Locate the cell with the specified text and output its [X, Y] center coordinate. 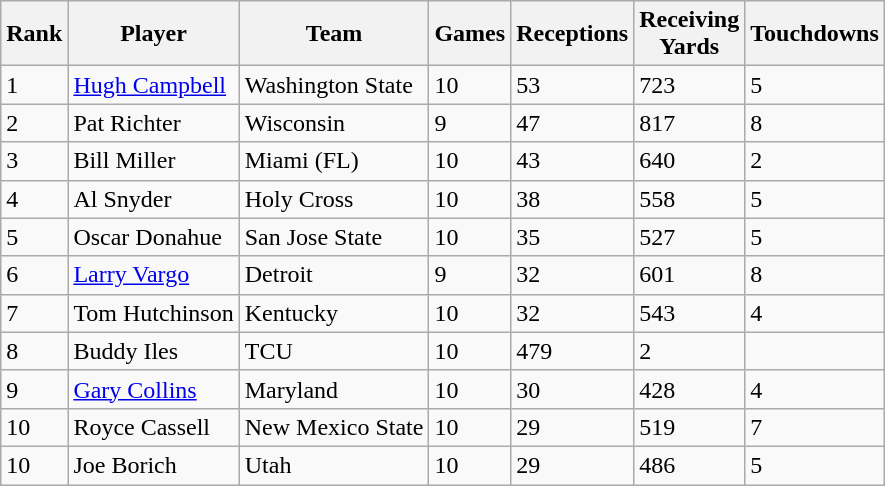
47 [572, 123]
640 [690, 161]
Larry Vargo [154, 275]
Royce Cassell [154, 427]
3 [34, 161]
Wisconsin [334, 123]
527 [690, 237]
ReceivingYards [690, 34]
Rank [34, 34]
Utah [334, 465]
Touchdowns [815, 34]
35 [572, 237]
Tom Hutchinson [154, 313]
Player [154, 34]
53 [572, 85]
30 [572, 389]
Al Snyder [154, 199]
Maryland [334, 389]
Oscar Donahue [154, 237]
Games [470, 34]
479 [572, 351]
San Jose State [334, 237]
1 [34, 85]
601 [690, 275]
Gary Collins [154, 389]
Washington State [334, 85]
723 [690, 85]
Receptions [572, 34]
43 [572, 161]
Joe Borich [154, 465]
Miami (FL) [334, 161]
TCU [334, 351]
Kentucky [334, 313]
558 [690, 199]
519 [690, 427]
486 [690, 465]
New Mexico State [334, 427]
Bill Miller [154, 161]
Buddy Iles [154, 351]
543 [690, 313]
Detroit [334, 275]
Holy Cross [334, 199]
817 [690, 123]
Pat Richter [154, 123]
6 [34, 275]
38 [572, 199]
Hugh Campbell [154, 85]
428 [690, 389]
Team [334, 34]
